Output the (x, y) coordinate of the center of the cell containing the given text.  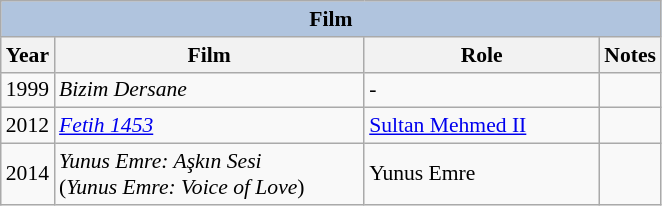
Role (482, 55)
- (482, 90)
Bizim Dersane (209, 90)
1999 (28, 90)
Yunus Emre (482, 174)
Year (28, 55)
2012 (28, 126)
Yunus Emre: Aşkın Sesi(Yunus Emre: Voice of Love) (209, 174)
Notes (630, 55)
2014 (28, 174)
Sultan Mehmed II (482, 126)
Fetih 1453 (209, 126)
